For the text-containing cell, return its midpoint in [X, Y] coordinate format. 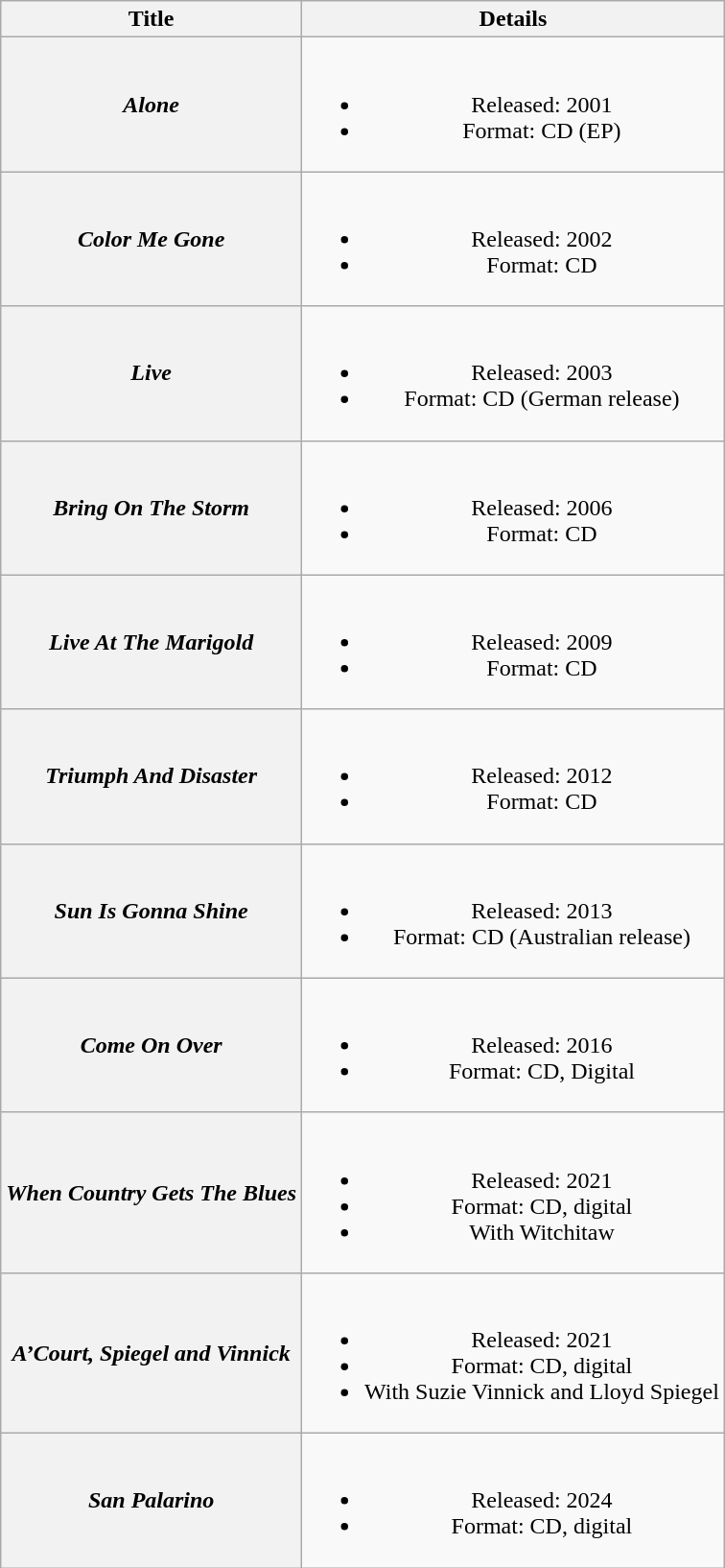
Released: 2006Format: CD [514, 508]
San Palarino [152, 1500]
A’Court, Spiegel and Vinnick [152, 1353]
Released: 2016Format: CD, Digital [514, 1045]
Details [514, 19]
Released: 2021Format: CD, digitalWith Suzie Vinnick and Lloyd Spiegel [514, 1353]
Released: 2003Format: CD (German release) [514, 373]
Released: 2013Format: CD (Australian release) [514, 911]
Released: 2024Format: CD, digital [514, 1500]
When Country Gets The Blues [152, 1192]
Come On Over [152, 1045]
Triumph And Disaster [152, 776]
Live [152, 373]
Sun Is Gonna Shine [152, 911]
Title [152, 19]
Released: 2012Format: CD [514, 776]
Bring On The Storm [152, 508]
Color Me Gone [152, 239]
Released: 2021Format: CD, digitalWith Witchitaw [514, 1192]
Released: 2002Format: CD [514, 239]
Alone [152, 105]
Live At The Marigold [152, 642]
Released: 2009Format: CD [514, 642]
Released: 2001Format: CD (EP) [514, 105]
